Output the (x, y) coordinate of the center of the cell containing the given text.  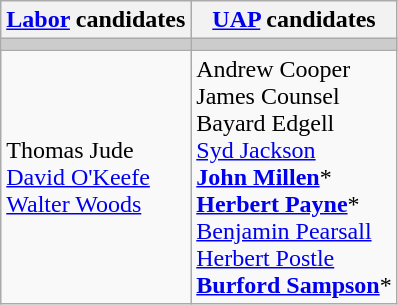
UAP candidates (294, 20)
Thomas JudeDavid O'KeefeWalter Woods (96, 177)
Labor candidates (96, 20)
Andrew CooperJames CounselBayard EdgellSyd JacksonJohn Millen*Herbert Payne*Benjamin PearsallHerbert PostleBurford Sampson* (294, 177)
